Capture the cell that displays the provided text and extract its (x, y) central coordinate. 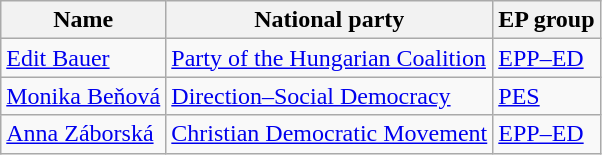
Name (84, 20)
National party (330, 20)
Christian Democratic Movement (330, 134)
Anna Záborská (84, 134)
EP group (546, 20)
Direction–Social Democracy (330, 96)
PES (546, 96)
Monika Beňová (84, 96)
Party of the Hungarian Coalition (330, 58)
Edit Bauer (84, 58)
